Detect which cell encompasses the target text, then output its [x, y] center coordinate. 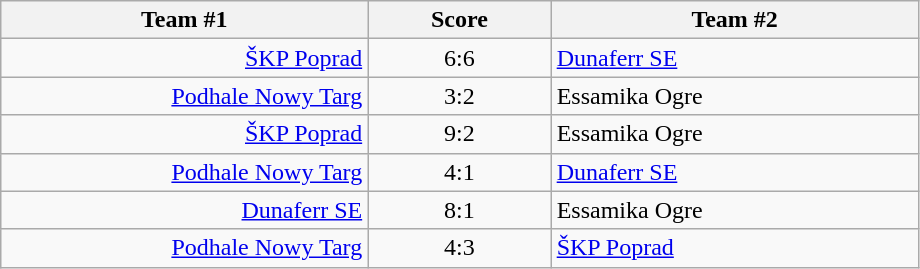
Score [460, 20]
Team #1 [184, 20]
6:6 [460, 58]
4:3 [460, 248]
4:1 [460, 172]
9:2 [460, 134]
3:2 [460, 96]
Team #2 [734, 20]
8:1 [460, 210]
